Return the [X, Y] coordinate for the center point of the cell that contains the specified text.  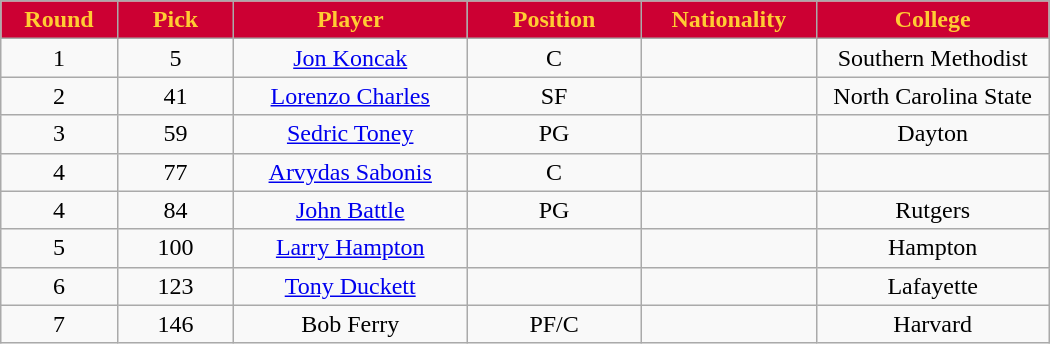
1 [59, 58]
Dayton [932, 134]
Rutgers [932, 210]
2 [59, 96]
6 [59, 286]
123 [175, 286]
Round [59, 20]
Bob Ferry [350, 324]
Jon Koncak [350, 58]
Position [554, 20]
PF/C [554, 324]
7 [59, 324]
John Battle [350, 210]
Hampton [932, 248]
3 [59, 134]
77 [175, 172]
SF [554, 96]
Pick [175, 20]
Lorenzo Charles [350, 96]
Arvydas Sabonis [350, 172]
100 [175, 248]
146 [175, 324]
North Carolina State [932, 96]
Tony Duckett [350, 286]
59 [175, 134]
Sedric Toney [350, 134]
Player [350, 20]
Larry Hampton [350, 248]
Harvard [932, 324]
Southern Methodist [932, 58]
84 [175, 210]
Nationality [728, 20]
Lafayette [932, 286]
College [932, 20]
41 [175, 96]
